Pinpoint the cell where the given text exists, returning its [x, y] midpoint coordinate. 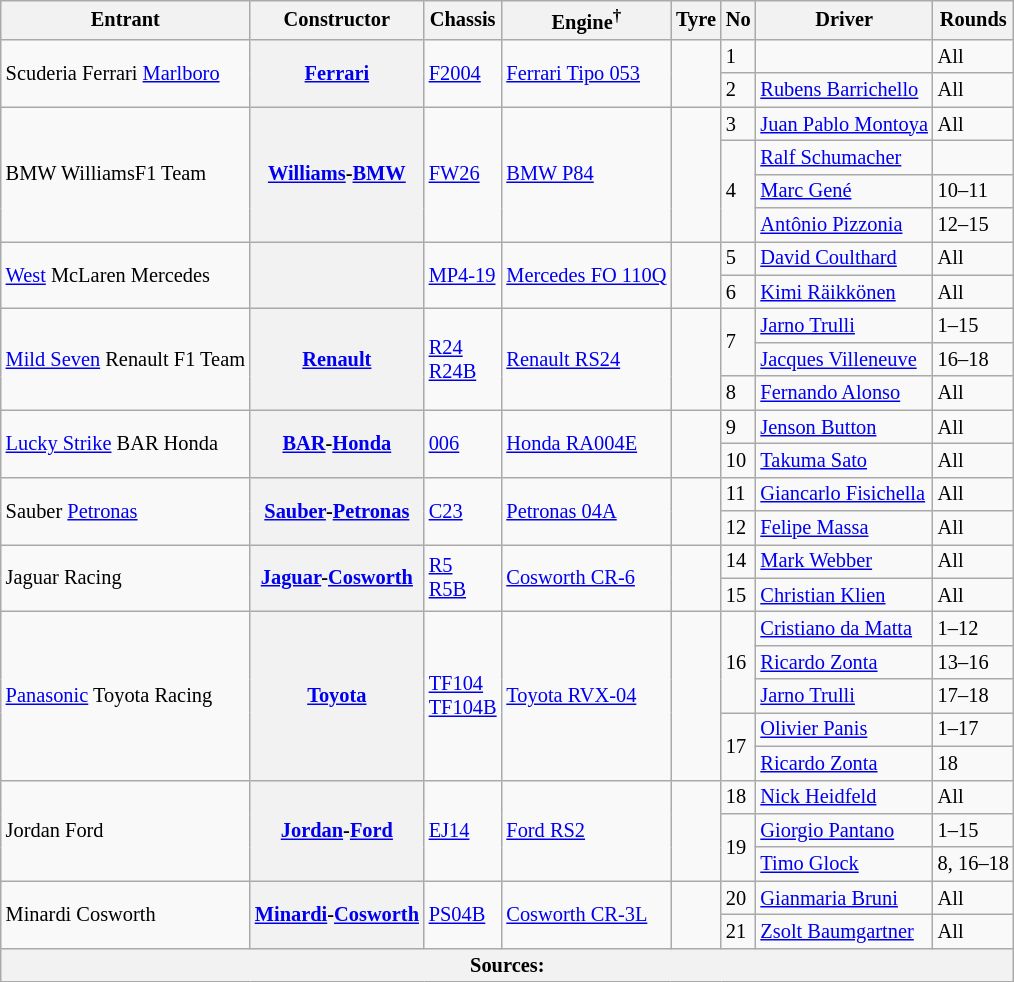
Mark Webber [844, 561]
Jordan Ford [126, 830]
Jacques Villeneuve [844, 359]
No [738, 20]
Chassis [463, 20]
12–15 [974, 225]
1–17 [974, 729]
Jordan-Ford [337, 830]
PS04B [463, 914]
Honda RA004E [586, 444]
1 [738, 56]
Fernando Alonso [844, 393]
Nick Heidfeld [844, 797]
Jaguar-Cosworth [337, 578]
Entrant [126, 20]
F2004 [463, 72]
Felipe Massa [844, 527]
12 [738, 527]
Sauber Petronas [126, 510]
Renault [337, 360]
West McLaren Mercedes [126, 274]
Zsolt Baumgartner [844, 931]
10–11 [974, 191]
Ford RS2 [586, 830]
Minardi-Cosworth [337, 914]
19 [738, 846]
6 [738, 292]
Scuderia Ferrari Marlboro [126, 72]
TF104TF104B [463, 695]
Toyota RVX-04 [586, 695]
Christian Klien [844, 595]
Panasonic Toyota Racing [126, 695]
17–18 [974, 696]
EJ14 [463, 830]
17 [738, 746]
Ralf Schumacher [844, 157]
C23 [463, 510]
Mild Seven Renault F1 Team [126, 360]
11 [738, 494]
16–18 [974, 359]
David Coulthard [844, 258]
Takuma Sato [844, 460]
Rubens Barrichello [844, 90]
MP4-19 [463, 274]
7 [738, 342]
Olivier Panis [844, 729]
5 [738, 258]
Cosworth CR-6 [586, 578]
Antônio Pizzonia [844, 225]
Minardi Cosworth [126, 914]
BMW WilliamsF1 Team [126, 174]
Engine† [586, 20]
3 [738, 124]
Jenson Button [844, 427]
8, 16–18 [974, 864]
9 [738, 427]
Giancarlo Fisichella [844, 494]
R24R24B [463, 360]
006 [463, 444]
14 [738, 561]
Lucky Strike BAR Honda [126, 444]
Mercedes FO 110Q [586, 274]
Cristiano da Matta [844, 628]
Sauber-Petronas [337, 510]
2 [738, 90]
21 [738, 931]
Rounds [974, 20]
1–12 [974, 628]
8 [738, 393]
R5R5B [463, 578]
Kimi Räikkönen [844, 292]
15 [738, 595]
Giorgio Pantano [844, 830]
Driver [844, 20]
10 [738, 460]
20 [738, 898]
Toyota [337, 695]
BMW P84 [586, 174]
Ferrari Tipo 053 [586, 72]
Timo Glock [844, 864]
Petronas 04A [586, 510]
BAR-Honda [337, 444]
Williams-BMW [337, 174]
13–16 [974, 662]
Jaguar Racing [126, 578]
Renault RS24 [586, 360]
Cosworth CR-3L [586, 914]
Sources: [508, 965]
Marc Gené [844, 191]
4 [738, 190]
Tyre [696, 20]
16 [738, 662]
FW26 [463, 174]
Gianmaria Bruni [844, 898]
Juan Pablo Montoya [844, 124]
Ferrari [337, 72]
Constructor [337, 20]
